Output the (X, Y) coordinate of the center of the cell containing the given text.  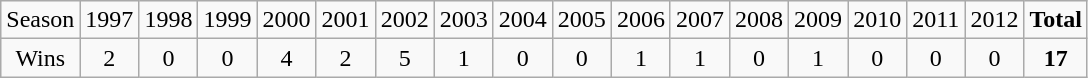
2006 (640, 20)
2007 (700, 20)
1997 (110, 20)
2002 (404, 20)
2004 (522, 20)
2008 (758, 20)
Season (40, 20)
1999 (228, 20)
2000 (286, 20)
2010 (878, 20)
5 (404, 58)
1998 (168, 20)
17 (1056, 58)
Wins (40, 58)
2011 (936, 20)
4 (286, 58)
Total (1056, 20)
2009 (818, 20)
2012 (994, 20)
2003 (464, 20)
2005 (582, 20)
2001 (346, 20)
